Provide the [X, Y] coordinate of the cell's center where the given text is located.  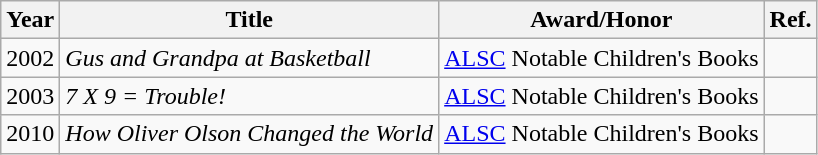
Gus and Grandpa at Basketball [250, 58]
7 X 9 = Trouble! [250, 96]
2003 [30, 96]
Ref. [790, 20]
2002 [30, 58]
Year [30, 20]
Award/Honor [602, 20]
How Oliver Olson Changed the World [250, 134]
Title [250, 20]
2010 [30, 134]
